Pinpoint the cell where the given text exists, returning its (X, Y) midpoint coordinate. 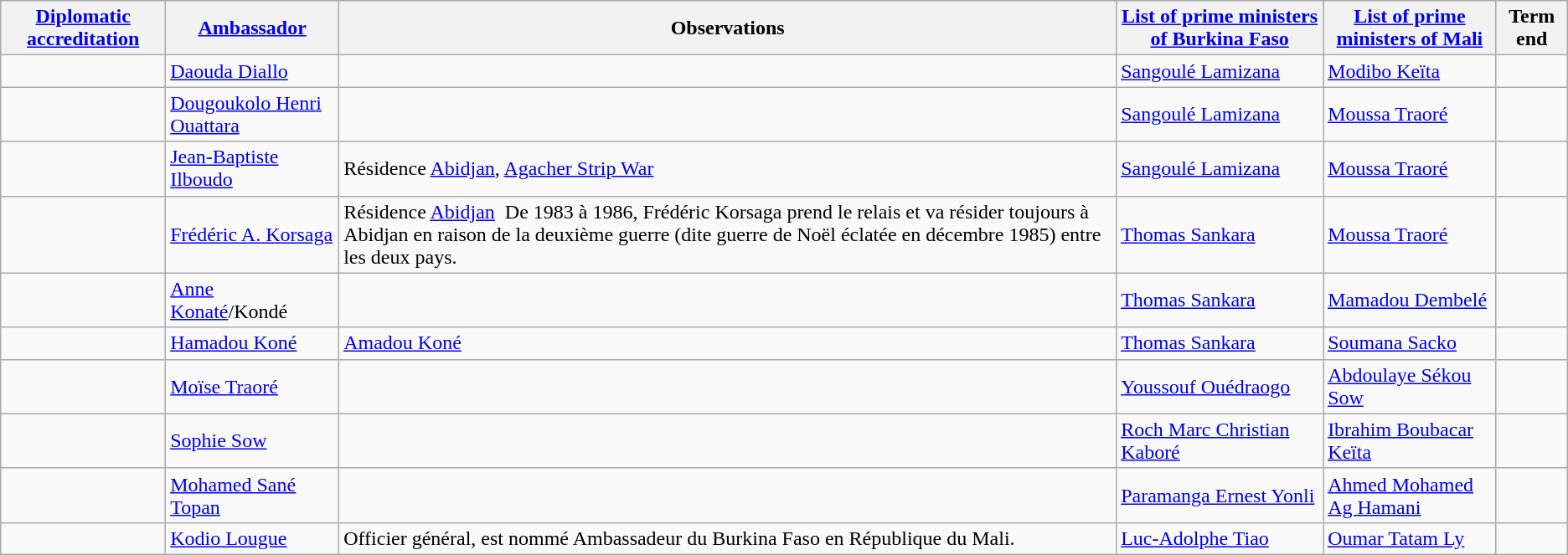
Sophie Sow (253, 440)
List of prime ministers of Mali (1411, 28)
Ibrahim Boubacar Keïta (1411, 440)
Abdoulaye Sékou Sow (1411, 387)
Dougoukolo Henri Ouattara (253, 114)
Oumar Tatam Ly (1411, 538)
Officier général, est nommé Ambassadeur du Burkina Faso en République du Mali. (728, 538)
Hamadou Koné (253, 343)
Frédéric A. Korsaga (253, 234)
Soumana Sacko (1411, 343)
List of prime ministers of Burkina Faso (1220, 28)
Moïse Traoré (253, 387)
Modibo Keïta (1411, 71)
Roch Marc Christian Kaboré (1220, 440)
Mohamed Sané Topan (253, 496)
Kodio Lougue (253, 538)
Ambassador (253, 28)
Résidence Abidjan, Agacher Strip War (728, 169)
Jean-Baptiste Ilboudo (253, 169)
Diplomatic accreditation (84, 28)
Luc-Adolphe Tiao (1220, 538)
Observations (728, 28)
Term end (1531, 28)
Youssouf Ouédraogo (1220, 387)
Amadou Koné (728, 343)
Ahmed Mohamed Ag Hamani (1411, 496)
Anne Konaté/Kondé (253, 300)
Daouda Diallo (253, 71)
Mamadou Dembelé (1411, 300)
Paramanga Ernest Yonli (1220, 496)
